Search for the cell housing the specified text and yield its (X, Y) center coordinate. 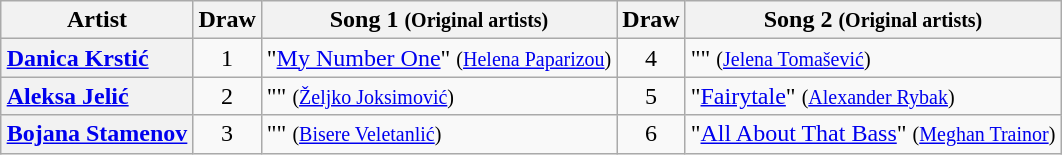
"My Number One" (Helena Paparizou) (439, 58)
6 (651, 134)
"All About That Bass" (Meghan Trainor) (873, 134)
Song 2 (Original artists) (873, 20)
"" (Jelena Tomašević) (873, 58)
"Fairytale" (Alexander Rybak) (873, 96)
Artist (97, 20)
"" (Bisere Veletanlić) (439, 134)
Aleksa Jelić (97, 96)
Bojana Stamenov (97, 134)
4 (651, 58)
"" (Željko Joksimović) (439, 96)
2 (227, 96)
3 (227, 134)
Song 1 (Original artists) (439, 20)
Danica Krstić (97, 58)
1 (227, 58)
5 (651, 96)
